Detect which cell encompasses the target text, then output its (X, Y) center coordinate. 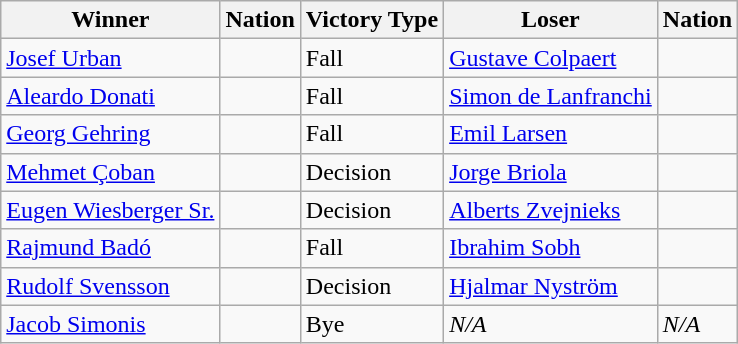
Winner (110, 20)
Hjalmar Nyström (551, 286)
Josef Urban (110, 58)
Simon de Lanfranchi (551, 96)
Ibrahim Sobh (551, 248)
Gustave Colpaert (551, 58)
Rudolf Svensson (110, 286)
Jorge Briola (551, 172)
Bye (372, 324)
Mehmet Çoban (110, 172)
Georg Gehring (110, 134)
Alberts Zvejnieks (551, 210)
Emil Larsen (551, 134)
Rajmund Badó (110, 248)
Aleardo Donati (110, 96)
Jacob Simonis (110, 324)
Victory Type (372, 20)
Loser (551, 20)
Eugen Wiesberger Sr. (110, 210)
